Locate the cell with the specified text and output its [X, Y] center coordinate. 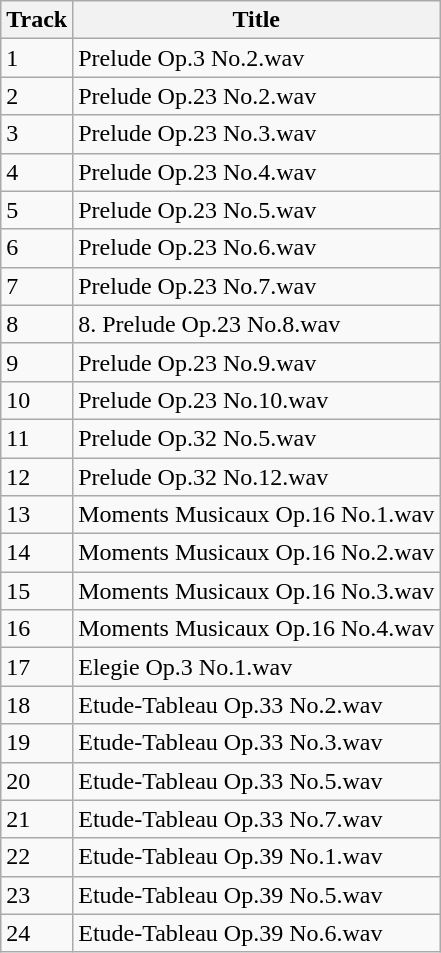
Prelude Op.23 No.3.wav [256, 134]
19 [37, 743]
Prelude Op.23 No.6.wav [256, 248]
10 [37, 400]
Prelude Op.32 No.5.wav [256, 438]
Etude-Tableau Op.33 No.2.wav [256, 705]
13 [37, 515]
1 [37, 58]
Prelude Op.23 No.2.wav [256, 96]
17 [37, 667]
Moments Musicaux Op.16 No.3.wav [256, 591]
Etude-Tableau Op.39 No.6.wav [256, 933]
18 [37, 705]
23 [37, 895]
16 [37, 629]
12 [37, 477]
Elegie Op.3 No.1.wav [256, 667]
22 [37, 857]
15 [37, 591]
6 [37, 248]
Moments Musicaux Op.16 No.4.wav [256, 629]
7 [37, 286]
Moments Musicaux Op.16 No.1.wav [256, 515]
24 [37, 933]
21 [37, 819]
8. Prelude Op.23 No.8.wav [256, 324]
8 [37, 324]
Etude-Tableau Op.33 No.7.wav [256, 819]
Prelude Op.23 No.9.wav [256, 362]
Prelude Op.23 No.5.wav [256, 210]
Prelude Op.23 No.4.wav [256, 172]
Prelude Op.23 No.10.wav [256, 400]
Etude-Tableau Op.39 No.5.wav [256, 895]
Etude-Tableau Op.33 No.3.wav [256, 743]
Etude-Tableau Op.39 No.1.wav [256, 857]
Prelude Op.3 No.2.wav [256, 58]
Track [37, 20]
14 [37, 553]
4 [37, 172]
2 [37, 96]
Prelude Op.32 No.12.wav [256, 477]
Title [256, 20]
Prelude Op.23 No.7.wav [256, 286]
11 [37, 438]
Moments Musicaux Op.16 No.2.wav [256, 553]
Etude-Tableau Op.33 No.5.wav [256, 781]
5 [37, 210]
3 [37, 134]
20 [37, 781]
9 [37, 362]
